Locate the cell with the specified text and output its [X, Y] center coordinate. 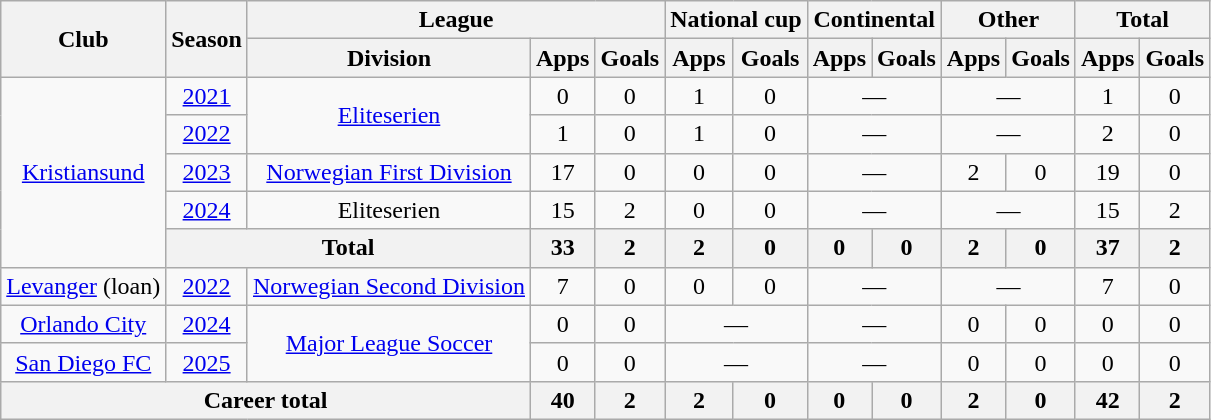
National cup [736, 20]
Club [84, 39]
2023 [207, 172]
Kristiansund [84, 172]
Continental [874, 20]
17 [563, 172]
Season [207, 39]
San Diego FC [84, 362]
Norwegian First Division [388, 172]
19 [1107, 172]
Major League Soccer [388, 343]
37 [1107, 248]
Career total [266, 400]
Orlando City [84, 324]
Levanger (loan) [84, 286]
Division [388, 58]
Other [1008, 20]
2025 [207, 362]
40 [563, 400]
League [456, 20]
Norwegian Second Division [388, 286]
42 [1107, 400]
33 [563, 248]
2021 [207, 96]
